Provide the [X, Y] coordinate of the cell's center where the given text is located.  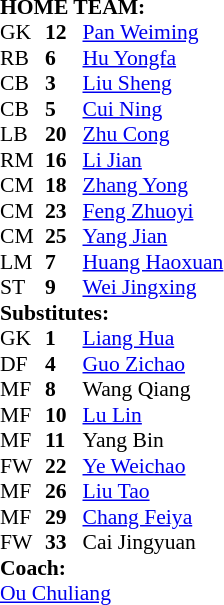
25 [64, 237]
Zhang Yong [152, 185]
Huang Haoxuan [152, 262]
16 [64, 160]
Wang Qiang [152, 389]
8 [64, 389]
6 [64, 58]
ST [22, 287]
LB [22, 135]
Feng Zhuoyi [152, 211]
Yang Jian [152, 237]
4 [64, 364]
Zhu Cong [152, 135]
Pan Weiming [152, 33]
1 [64, 339]
Cui Ning [152, 109]
23 [64, 211]
3 [64, 83]
RM [22, 160]
11 [64, 441]
Substitutes: [112, 313]
DF [22, 364]
22 [64, 466]
Lu Lin [152, 415]
33 [64, 543]
Li Jian [152, 160]
12 [64, 33]
Cai Jingyuan [152, 543]
29 [64, 517]
26 [64, 491]
Liu Sheng [152, 83]
Guo Zichao [152, 364]
RB [22, 58]
Liang Hua [152, 339]
Liu Tao [152, 491]
LM [22, 262]
9 [64, 287]
Coach: [112, 568]
Yang Bin [152, 441]
Ye Weichao [152, 466]
Hu Yongfa [152, 58]
Wei Jingxing [152, 287]
18 [64, 185]
7 [64, 262]
Chang Feiya [152, 517]
5 [64, 109]
20 [64, 135]
10 [64, 415]
